Scan for the cell matching the given text and deliver its (x, y) coordinate at center. 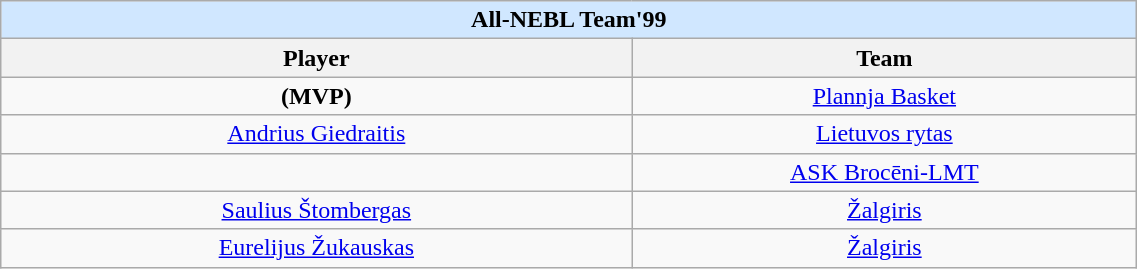
Andrius Giedraitis (316, 134)
Team (884, 58)
Player (316, 58)
Saulius Štombergas (316, 210)
(MVP) (316, 96)
Eurelijus Žukauskas (316, 248)
ASK Brocēni-LMT (884, 172)
Plannja Basket (884, 96)
Lietuvos rytas (884, 134)
All-NEBL Team'99 (569, 20)
